For the text-containing cell, return its midpoint in [X, Y] coordinate format. 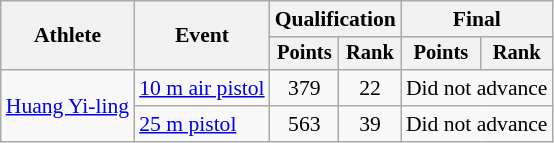
Huang Yi-ling [68, 106]
Final [477, 19]
Event [202, 36]
Qualification [336, 19]
22 [370, 88]
39 [370, 124]
Athlete [68, 36]
25 m pistol [202, 124]
563 [304, 124]
379 [304, 88]
10 m air pistol [202, 88]
